Provide the (X, Y) coordinate of the cell's center where the given text is located.  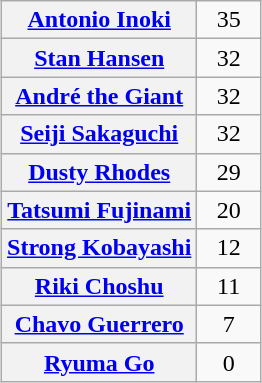
Tatsumi Fujinami (100, 210)
29 (229, 172)
35 (229, 20)
7 (229, 324)
Seiji Sakaguchi (100, 134)
Chavo Guerrero (100, 324)
0 (229, 362)
André the Giant (100, 96)
11 (229, 286)
Stan Hansen (100, 58)
Antonio Inoki (100, 20)
12 (229, 248)
Dusty Rhodes (100, 172)
Strong Kobayashi (100, 248)
20 (229, 210)
Ryuma Go (100, 362)
Riki Choshu (100, 286)
